For the text-containing cell, return its midpoint in [X, Y] coordinate format. 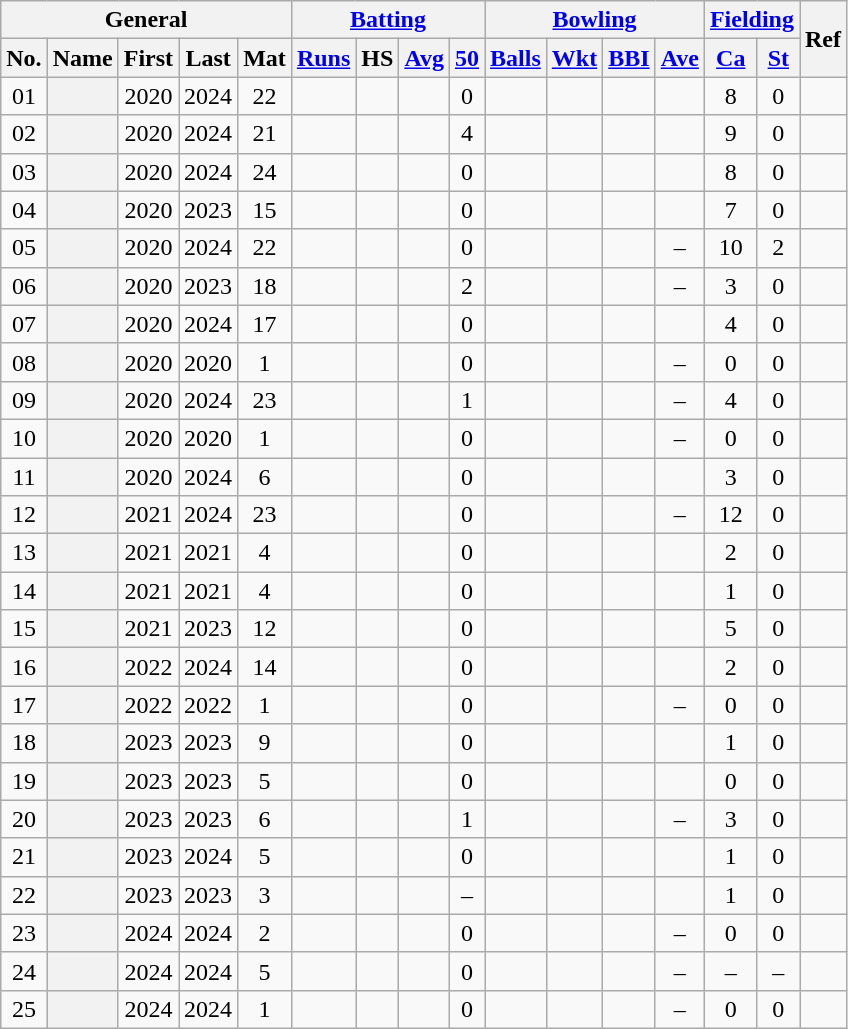
03 [24, 172]
06 [24, 286]
Name [82, 58]
HS [378, 58]
First [148, 58]
7 [730, 210]
16 [24, 667]
13 [24, 553]
Avg [424, 58]
11 [24, 477]
Runs [323, 58]
Ca [730, 58]
09 [24, 400]
Balls [516, 58]
08 [24, 362]
Wkt [574, 58]
01 [24, 96]
Fielding [752, 20]
General [146, 20]
No. [24, 58]
Mat [265, 58]
04 [24, 210]
Ave [680, 58]
Last [208, 58]
Ref [824, 39]
07 [24, 324]
50 [466, 58]
05 [24, 248]
20 [24, 819]
25 [24, 1009]
Batting [388, 20]
BBI [629, 58]
Bowling [595, 20]
02 [24, 134]
19 [24, 781]
St [778, 58]
